From the cell containing the given text, extract its center point as [X, Y] coordinate. 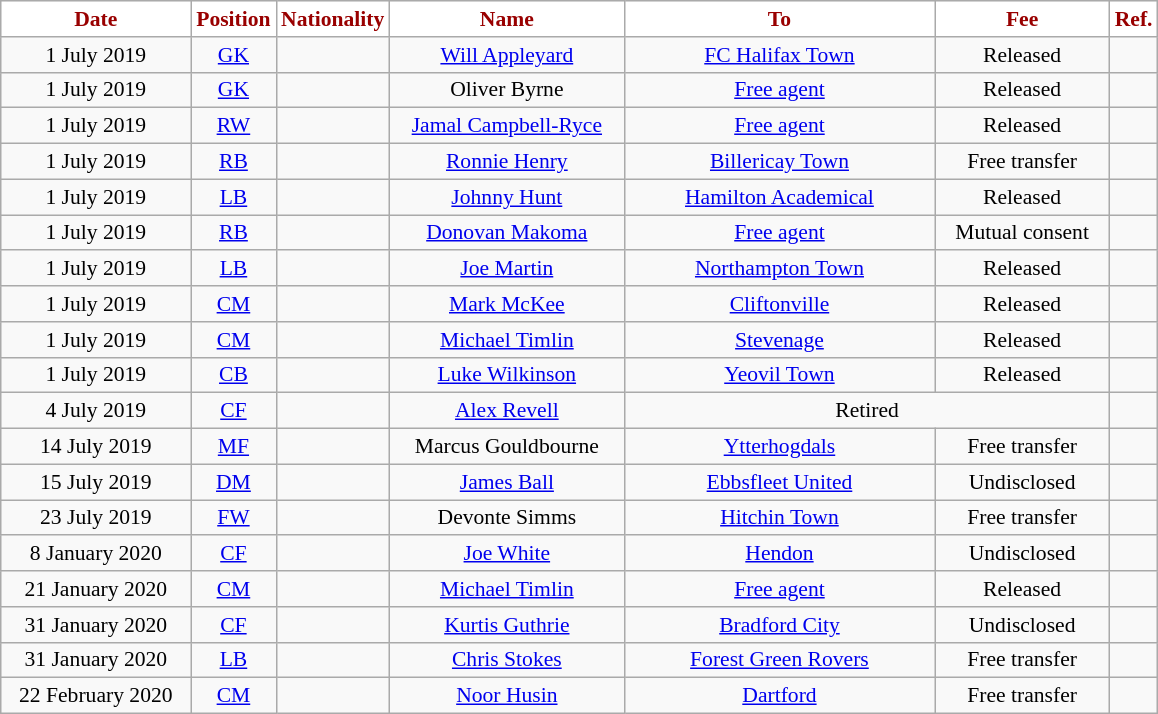
DM [234, 482]
Jamal Campbell-Ryce [506, 126]
Joe Martin [506, 269]
Devonte Simms [506, 518]
Date [96, 19]
Joe White [506, 554]
Will Appleyard [506, 55]
RW [234, 126]
James Ball [506, 482]
Ronnie Henry [506, 162]
Marcus Gouldbourne [506, 447]
MF [234, 447]
To [779, 19]
Donovan Makoma [506, 233]
Chris Stokes [506, 660]
Ref. [1134, 19]
4 July 2019 [96, 411]
8 January 2020 [96, 554]
Fee [1022, 19]
FW [234, 518]
Mutual consent [1022, 233]
Stevenage [779, 340]
22 February 2020 [96, 696]
23 July 2019 [96, 518]
Retired [866, 411]
Kurtis Guthrie [506, 625]
Forest Green Rovers [779, 660]
CB [234, 375]
Ebbsfleet United [779, 482]
FC Halifax Town [779, 55]
Ytterhogdals [779, 447]
Johnny Hunt [506, 197]
Alex Revell [506, 411]
Hitchin Town [779, 518]
Billericay Town [779, 162]
Position [234, 19]
Bradford City [779, 625]
Noor Husin [506, 696]
Hamilton Academical [779, 197]
Northampton Town [779, 269]
Luke Wilkinson [506, 375]
21 January 2020 [96, 589]
Cliftonville [779, 304]
Name [506, 19]
Hendon [779, 554]
14 July 2019 [96, 447]
Oliver Byrne [506, 90]
Mark McKee [506, 304]
15 July 2019 [96, 482]
Dartford [779, 696]
Nationality [332, 19]
Yeovil Town [779, 375]
